Return the (x, y) coordinate for the center point of the cell that contains the specified text.  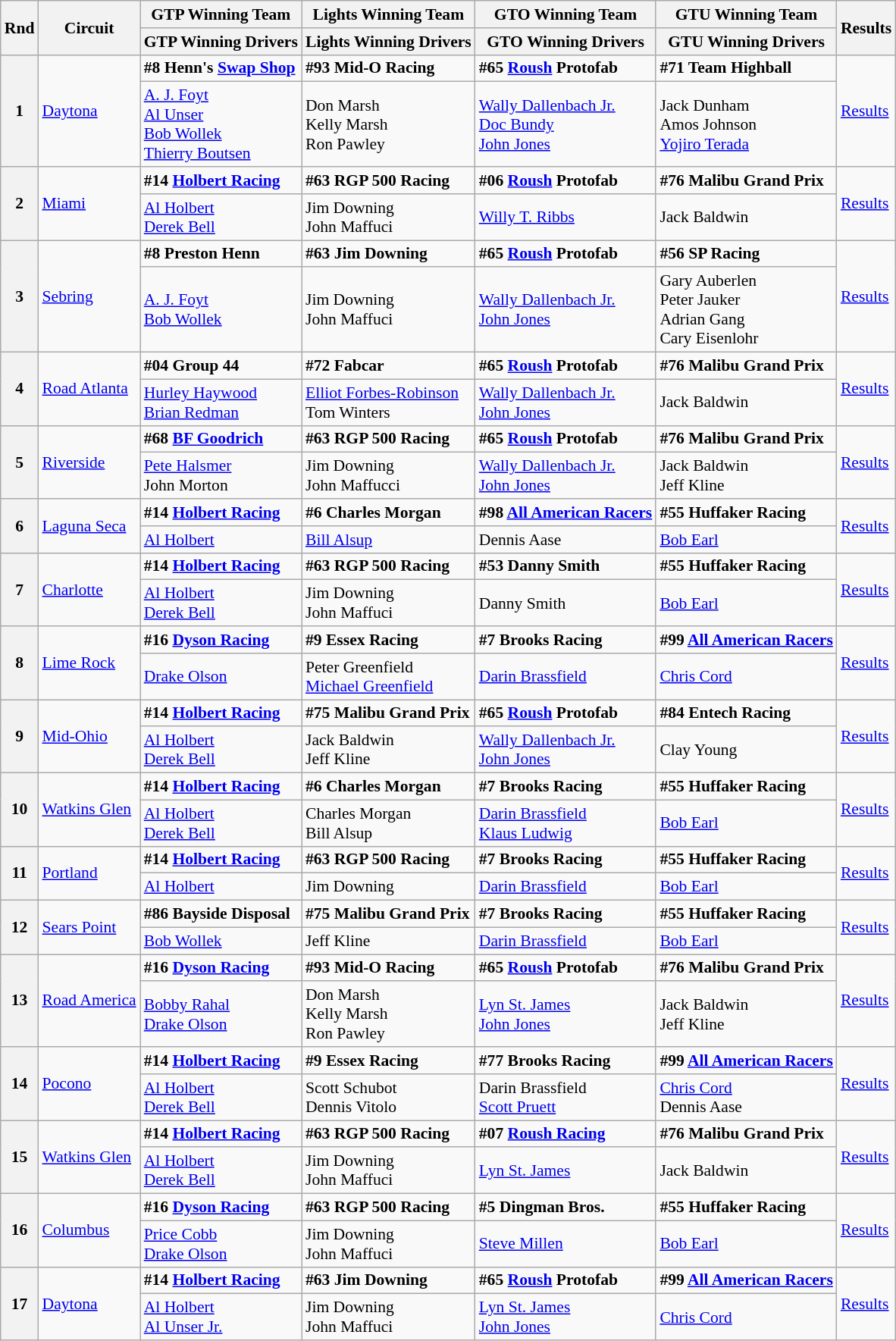
Lyn St. James (565, 1170)
Willy T. Ribbs (565, 217)
9 (20, 737)
15 (20, 1157)
Price Cobb Drake Olson (221, 1243)
GTU Winning Drivers (746, 42)
#71 Team Highball (746, 68)
Lights Winning Drivers (388, 42)
GTP Winning Drivers (221, 42)
Al Holbert Al Unser Jr. (221, 1318)
Bobby Rahal Drake Olson (221, 1014)
Bob Wollek (221, 941)
Jim Downing (388, 887)
GTP Winning Team (221, 14)
#86 Bayside Disposal (221, 914)
Bill Alsup (388, 540)
Clay Young (746, 750)
#53 Danny Smith (565, 566)
Chris Cord Dennis Aase (746, 1098)
A. J. Foyt Al Unser Bob Wollek Thierry Boutsen (221, 124)
Road Atlanta (89, 390)
Darin Brassfield Scott Pruett (565, 1098)
Sears Point (89, 928)
17 (20, 1304)
Pocono (89, 1084)
5 (20, 462)
Columbus (89, 1231)
#06 Roush Protofab (565, 180)
4 (20, 390)
Portland (89, 873)
16 (20, 1231)
6 (20, 526)
Rnd (20, 27)
Circuit (89, 27)
#56 SP Racing (746, 254)
Road America (89, 1001)
3 (20, 296)
Wally Dallenbach Jr. Doc Bundy John Jones (565, 124)
Miami (89, 203)
Sebring (89, 296)
#84 Entech Racing (746, 713)
#8 Preston Henn (221, 254)
Jack Dunham Amos Johnson Yojiro Terada (746, 124)
#98 All American Racers (565, 512)
Lights Winning Team (388, 14)
#77 Brooks Racing (565, 1061)
Dennis Aase (565, 540)
#72 Fabcar (388, 366)
Darin Brassfield Klaus Ludwig (565, 823)
Charlotte (89, 590)
Hurley Haywood Brian Redman (221, 402)
Pete Halsmer John Morton (221, 476)
#68 BF Goodrich (221, 439)
2 (20, 203)
11 (20, 873)
GTU Winning Team (746, 14)
10 (20, 810)
Gary Auberlen Peter Jauker Adrian Gang Cary Eisenlohr (746, 310)
Scott Schubot Dennis Vitolo (388, 1098)
Steve Millen (565, 1243)
Drake Olson (221, 676)
#07 Roush Racing (565, 1134)
13 (20, 1001)
Mid-Ohio (89, 737)
7 (20, 590)
GTO Winning Team (565, 14)
8 (20, 663)
1 (20, 111)
Lime Rock (89, 663)
Jeff Kline (388, 941)
Peter Greenfield Michael Greenfield (388, 676)
Jim Downing John Maffucci (388, 476)
14 (20, 1084)
#5 Dingman Bros. (565, 1208)
#04 Group 44 (221, 366)
A. J. Foyt Bob Wollek (221, 310)
GTO Winning Drivers (565, 42)
Charles Morgan Bill Alsup (388, 823)
12 (20, 928)
Elliot Forbes-Robinson Tom Winters (388, 402)
#8 Henn's Swap Shop (221, 68)
Danny Smith (565, 603)
Laguna Seca (89, 526)
Riverside (89, 462)
